For the text-containing cell, return its midpoint in [x, y] coordinate format. 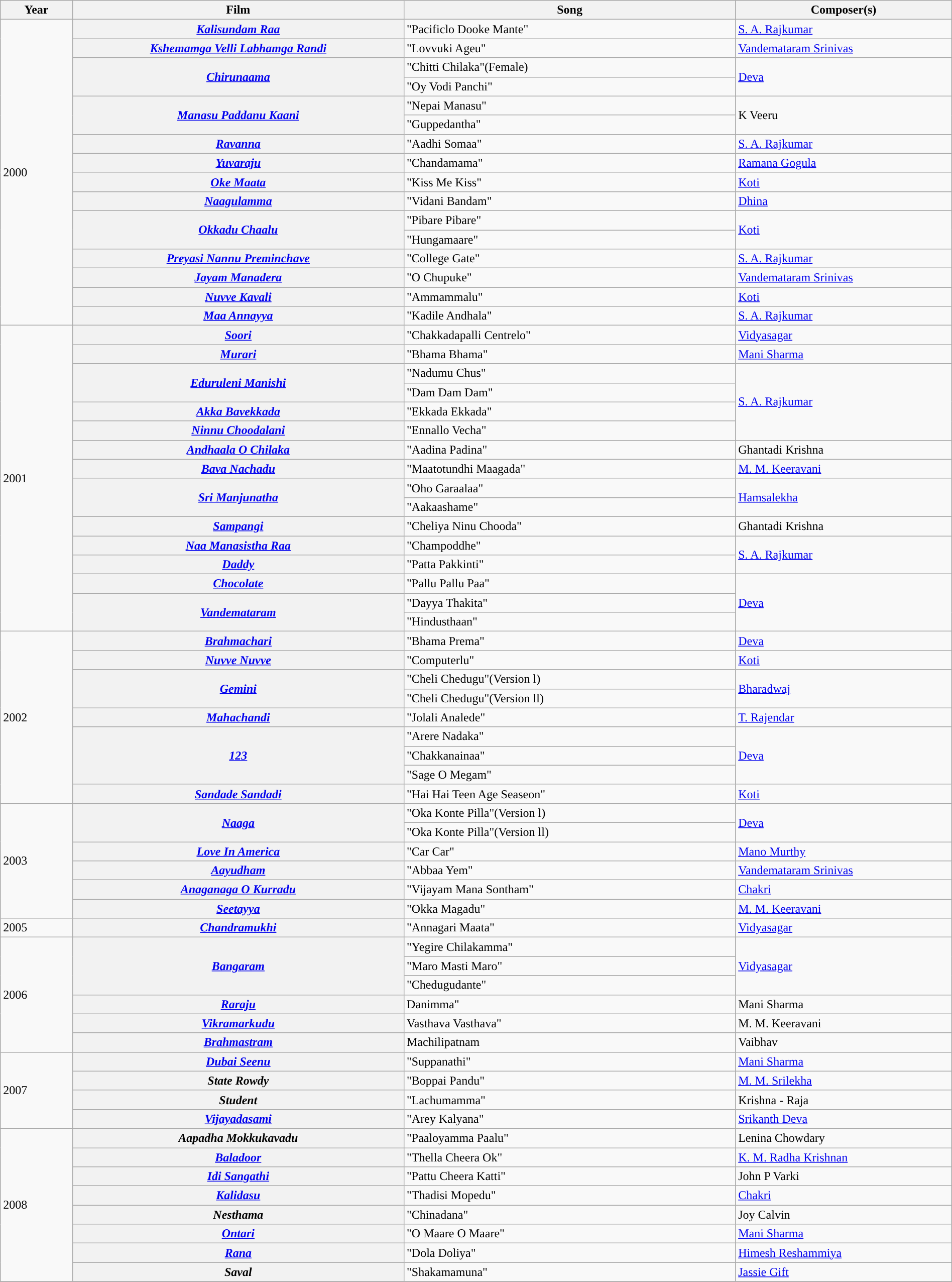
"Vidani Bandam" [569, 201]
2007 [37, 1090]
Ramana Gogula [844, 163]
K. M. Radha Krishnan [844, 1157]
"Thadisi Mopedu" [569, 1196]
Kalisundam Raa [238, 29]
"Hungamaare" [569, 240]
"Okka Magadu" [569, 909]
"Arere Nadaka" [569, 736]
"Hai Hai Teen Age Seaseon" [569, 794]
Dhina [844, 201]
Joy Calvin [844, 1215]
Baladoor [238, 1157]
"Ennallo Vecha" [569, 431]
Sandade Sandadi [238, 794]
"O Chupuke" [569, 278]
"Maro Masti Maro" [569, 966]
Preyasi Nannu Preminchave [238, 259]
"College Gate" [569, 259]
M. M. Srilekha [844, 1081]
"Pacificlo Dooke Mante" [569, 29]
2000 [37, 173]
Dubai Seenu [238, 1061]
Akka Bavekkada [238, 411]
"Ammammalu" [569, 297]
Andhaala O Chilaka [238, 450]
Saval [238, 1272]
"Oka Konte Pilla"(Version ll) [569, 832]
"Oy Vodi Panchi" [569, 86]
Naaga [238, 822]
"Kiss Me Kiss" [569, 182]
Chocolate [238, 584]
"Pibare Pibare" [569, 220]
John P Varki [844, 1177]
"Chakkanainaa" [569, 756]
2002 [37, 717]
2005 [37, 928]
Okkadu Chaalu [238, 230]
Kalidasu [238, 1196]
Oke Maata [238, 182]
"Nadumu Chus" [569, 373]
Seetayya [238, 909]
"Aadhi Somaa" [569, 144]
Krishna - Raja [844, 1100]
123 [238, 756]
"O Maare O Maare" [569, 1234]
2008 [37, 1205]
Bharadwaj [844, 689]
"Computerlu" [569, 660]
"Maatotundhi Maagada" [569, 469]
"Chedugudante" [569, 985]
"Aakaashame" [569, 507]
"Vijayam Mana Sontham" [569, 890]
Murari [238, 354]
Idi Sangathi [238, 1177]
"Suppanathi" [569, 1061]
K Veeru [844, 115]
Maa Annayya [238, 316]
Ontari [238, 1234]
Daddy [238, 565]
Gemini [238, 689]
Aayudham [238, 871]
"Thella Cheera Ok" [569, 1157]
Sampangi [238, 526]
"Car Car" [569, 851]
Naagulamma [238, 201]
2003 [37, 861]
"Nepai Manasu" [569, 105]
Love In America [238, 851]
"Cheliya Ninu Chooda" [569, 526]
Bava Nachadu [238, 469]
Eduruleni Manishi [238, 383]
"Hindusthaan" [569, 622]
Vaibhav [844, 1042]
Vijayadasami [238, 1119]
Raraju [238, 1004]
"Cheli Chedugu"(Version ll) [569, 698]
Bangaram [238, 966]
Mahachandi [238, 717]
Manasu Paddanu Kaani [238, 115]
Vikramarkudu [238, 1023]
"Oho Garaalaa" [569, 488]
"Chinadana" [569, 1215]
"Kadile Andhala" [569, 316]
T. Rajendar [844, 717]
"Champoddhe" [569, 545]
Film [238, 10]
2001 [37, 478]
"Lovvuki Ageu" [569, 48]
State Rowdy [238, 1081]
"Cheli Chedugu"(Version l) [569, 679]
Nesthama [238, 1215]
Lenina Chowdary [844, 1138]
2006 [37, 995]
"Chandamama" [569, 163]
"Jolali Analede" [569, 717]
"Chitti Chilaka"(Female) [569, 67]
Yuvaraju [238, 163]
Ravanna [238, 144]
"Lachumamma" [569, 1100]
Jassie Gift [844, 1272]
Sri Manjunatha [238, 497]
Himesh Reshammiya [844, 1253]
"Boppai Pandu" [569, 1081]
Srikanth Deva [844, 1119]
Anaganaga O Kurradu [238, 890]
Nuvve Nuvve [238, 660]
"Shakamamuna" [569, 1272]
Vasthava Vasthava" [569, 1023]
Naa Manasistha Raa [238, 545]
"Pallu Pallu Paa" [569, 584]
"Dola Doliya" [569, 1253]
"Oka Konte Pilla"(Version l) [569, 813]
"Bhama Bhama" [569, 354]
"Yegire Chilakamma" [569, 947]
"Arey Kalyana" [569, 1119]
Student [238, 1100]
"Aadina Padina" [569, 450]
Soori [238, 335]
Ninnu Choodalani [238, 431]
Chirunaama [238, 77]
"Guppedantha" [569, 125]
"Annagari Maata" [569, 928]
"Sage O Megam" [569, 775]
Chandramukhi [238, 928]
Vandemataram [238, 612]
Mano Murthy [844, 851]
Jayam Manadera [238, 278]
"Abbaa Yem" [569, 871]
Hamsalekha [844, 497]
"Chakkadapalli Centrelo" [569, 335]
Composer(s) [844, 10]
Brahmachari [238, 641]
"Patta Pakkinti" [569, 565]
Year [37, 10]
Song [569, 10]
Machilipatnam [569, 1042]
Brahmastram [238, 1042]
"Bhama Prema" [569, 641]
"Pattu Cheera Katti" [569, 1177]
"Ekkada Ekkada" [569, 411]
"Dayya Thakita" [569, 603]
"Dam Dam Dam" [569, 392]
Nuvve Kavali [238, 297]
Rana [238, 1253]
Kshemamga Velli Labhamga Randi [238, 48]
Aapadha Mokkukavadu [238, 1138]
Danimma" [569, 1004]
"Paaloyamma Paalu" [569, 1138]
